Find where the given text appears and provide that cell's center as [X, Y] coordinate. 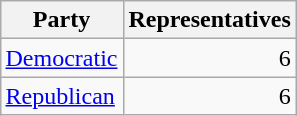
Representatives [210, 20]
Party [62, 20]
Democratic [62, 58]
Republican [62, 96]
